Extract the (X, Y) coordinate from the center of the cell holding the provided text.  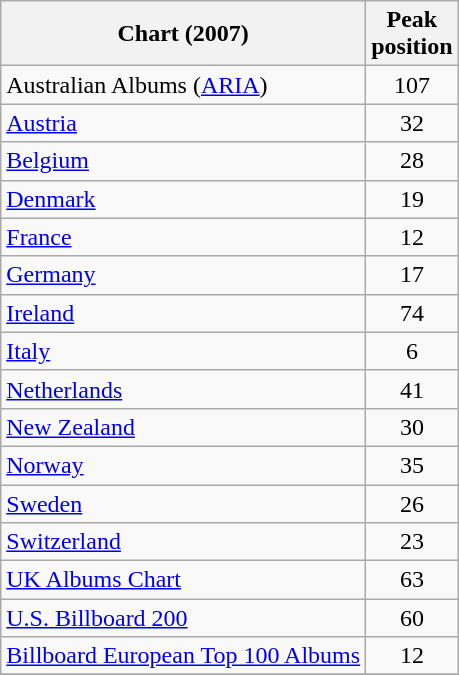
Australian Albums (ARIA) (184, 85)
41 (412, 389)
35 (412, 465)
Belgium (184, 161)
26 (412, 503)
Sweden (184, 503)
107 (412, 85)
19 (412, 199)
New Zealand (184, 427)
Austria (184, 123)
Chart (2007) (184, 34)
France (184, 237)
Billboard European Top 100 Albums (184, 656)
Germany (184, 275)
60 (412, 618)
6 (412, 351)
U.S. Billboard 200 (184, 618)
63 (412, 580)
30 (412, 427)
28 (412, 161)
Peakposition (412, 34)
Norway (184, 465)
UK Albums Chart (184, 580)
Ireland (184, 313)
Netherlands (184, 389)
23 (412, 542)
Switzerland (184, 542)
74 (412, 313)
17 (412, 275)
Denmark (184, 199)
Italy (184, 351)
32 (412, 123)
